Return the [X, Y] coordinate for the center point of the cell that contains the specified text.  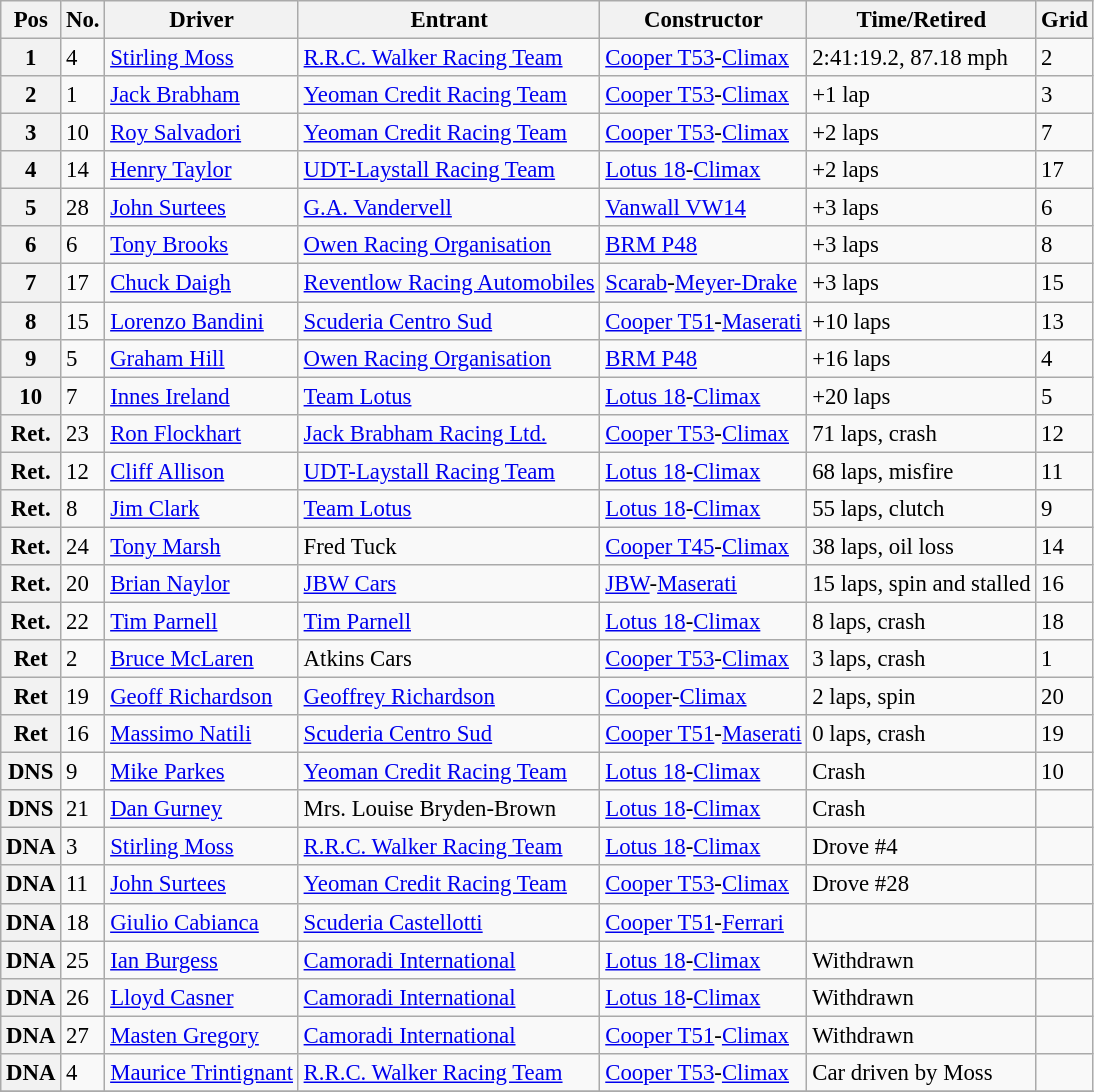
Cooper-Climax [704, 697]
Cooper T51-Ferrari [704, 922]
Jim Clark [202, 509]
+16 laps [922, 358]
Jack Brabham Racing Ltd. [449, 433]
+1 lap [922, 95]
68 laps, misfire [922, 471]
Scuderia Castellotti [449, 922]
Drove #4 [922, 847]
Tony Marsh [202, 546]
Vanwall VW14 [704, 208]
Innes Ireland [202, 396]
Cooper T45-Climax [704, 546]
Geoffrey Richardson [449, 697]
Entrant [449, 20]
Dan Gurney [202, 809]
Chuck Daigh [202, 283]
2 laps, spin [922, 697]
Atkins Cars [449, 659]
27 [83, 1035]
2:41:19.2, 87.18 mph [922, 58]
Graham Hill [202, 358]
23 [83, 433]
25 [83, 960]
8 laps, crash [922, 621]
Driver [202, 20]
Lloyd Casner [202, 997]
JBW Cars [449, 584]
Mrs. Louise Bryden-Brown [449, 809]
Tony Brooks [202, 245]
Mike Parkes [202, 772]
15 laps, spin and stalled [922, 584]
0 laps, crash [922, 734]
Car driven by Moss [922, 1073]
Time/Retired [922, 20]
Lorenzo Bandini [202, 321]
Scarab-Meyer-Drake [704, 283]
Cliff Allison [202, 471]
Fred Tuck [449, 546]
22 [83, 621]
Constructor [704, 20]
G.A. Vandervell [449, 208]
55 laps, clutch [922, 509]
Giulio Cabianca [202, 922]
Jack Brabham [202, 95]
Brian Naylor [202, 584]
No. [83, 20]
Masten Gregory [202, 1035]
Henry Taylor [202, 170]
21 [83, 809]
Pos [31, 20]
JBW-Maserati [704, 584]
Ron Flockhart [202, 433]
Cooper T51-Climax [704, 1035]
+10 laps [922, 321]
Ian Burgess [202, 960]
26 [83, 997]
3 laps, crash [922, 659]
Grid [1064, 20]
28 [83, 208]
24 [83, 546]
13 [1064, 321]
Roy Salvadori [202, 133]
Bruce McLaren [202, 659]
Reventlow Racing Automobiles [449, 283]
Massimo Natili [202, 734]
Drove #28 [922, 885]
Maurice Trintignant [202, 1073]
Geoff Richardson [202, 697]
38 laps, oil loss [922, 546]
+20 laps [922, 396]
71 laps, crash [922, 433]
